Determine the (x, y) coordinate at the center of the cell enclosing the given text.  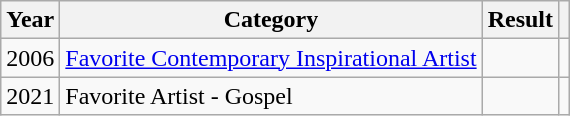
Favorite Artist - Gospel (271, 96)
Favorite Contemporary Inspirational Artist (271, 58)
Category (271, 20)
Year (30, 20)
2021 (30, 96)
Result (520, 20)
2006 (30, 58)
